For the text-containing cell, return its midpoint in [X, Y] coordinate format. 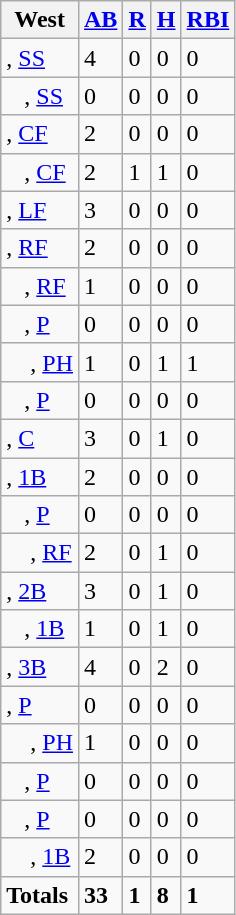
West [40, 20]
Totals [40, 895]
8 [166, 895]
, C [40, 438]
H [166, 20]
AB [100, 20]
, 3B [40, 667]
33 [100, 895]
, LF [40, 210]
RBI [208, 20]
R [137, 20]
, 2B [40, 591]
